Scan for the cell matching the given text and deliver its (x, y) coordinate at center. 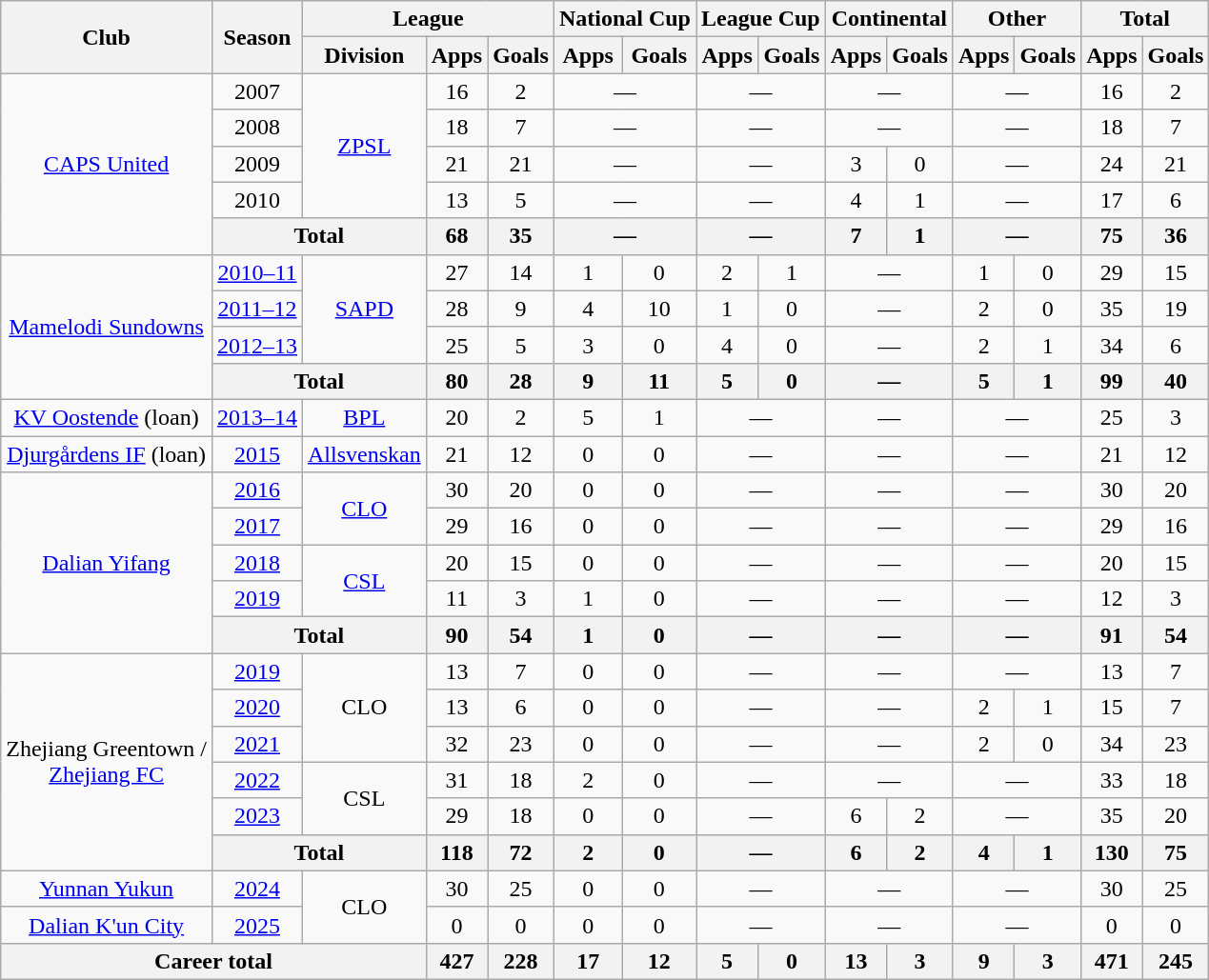
2025 (257, 925)
2012–13 (257, 345)
Yunnan Yukun (107, 889)
2007 (257, 91)
2013–14 (257, 417)
2018 (257, 563)
ZPSL (364, 146)
33 (1112, 780)
BPL (364, 417)
27 (456, 272)
2015 (257, 454)
Other (1017, 19)
CAPS United (107, 164)
19 (1176, 309)
Continental (889, 19)
Djurgårdens IF (loan) (107, 454)
24 (1112, 164)
Allsvenskan (364, 454)
Mamelodi Sundowns (107, 327)
2024 (257, 889)
118 (456, 852)
245 (1176, 961)
Career total (213, 961)
2009 (257, 164)
SAPD (364, 309)
72 (521, 852)
471 (1112, 961)
36 (1176, 236)
130 (1112, 852)
Dalian Yifang (107, 563)
2021 (257, 744)
2008 (257, 128)
League (428, 19)
2016 (257, 490)
14 (521, 272)
2022 (257, 780)
Club (107, 37)
2017 (257, 527)
32 (456, 744)
40 (1176, 381)
31 (456, 780)
2010–11 (257, 272)
2011–12 (257, 309)
National Cup (625, 19)
228 (521, 961)
99 (1112, 381)
Division (364, 55)
Zhejiang Greentown / Zhejiang FC (107, 762)
2010 (257, 200)
68 (456, 236)
2020 (257, 708)
League Cup (760, 19)
Dalian K'un City (107, 925)
80 (456, 381)
90 (456, 635)
427 (456, 961)
Season (257, 37)
91 (1112, 635)
KV Oostende (loan) (107, 417)
10 (659, 309)
2023 (257, 816)
